Return [x, y] of the center of cell containing provided text 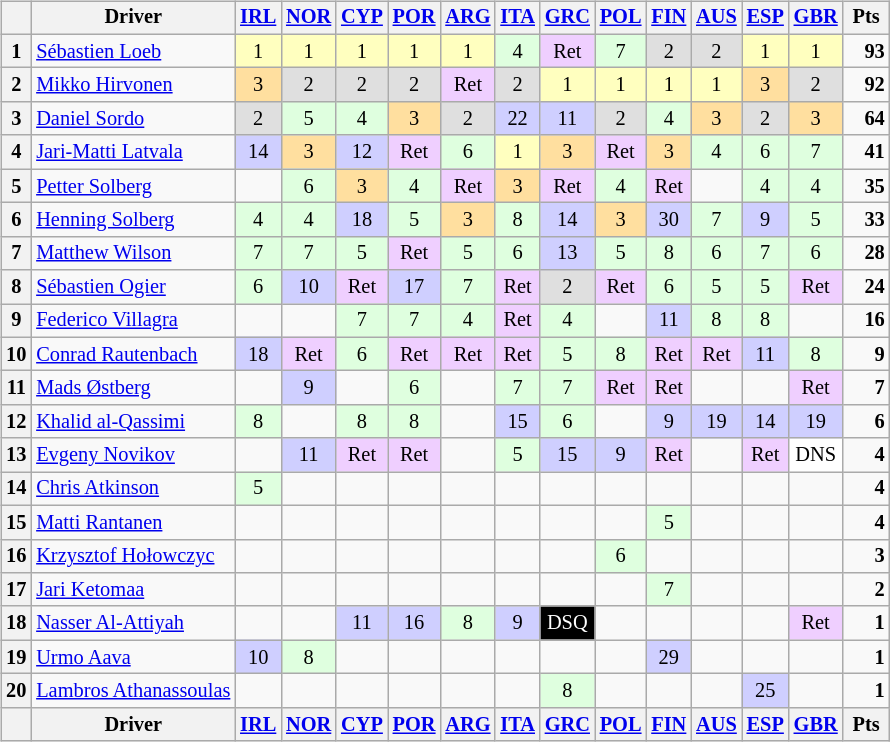
Conrad Rautenbach [133, 354]
24 [866, 287]
DNS [816, 455]
Daniel Sordo [133, 119]
30 [668, 220]
Matthew Wilson [133, 253]
Krzysztof Hołowczyc [133, 556]
93 [866, 51]
Sébastien Ogier [133, 287]
Matti Rantanen [133, 522]
Henning Solberg [133, 220]
Petter Solberg [133, 186]
Khalid al-Qassimi [133, 422]
Sébastien Loeb [133, 51]
28 [866, 253]
41 [866, 152]
33 [866, 220]
Jari Ketomaa [133, 590]
92 [866, 85]
Mads Østberg [133, 388]
Federico Villagra [133, 321]
29 [668, 657]
35 [866, 186]
64 [866, 119]
25 [766, 691]
Urmo Aava [133, 657]
Nasser Al-Attiyah [133, 623]
Chris Atkinson [133, 489]
DSQ [568, 623]
Evgeny Novikov [133, 455]
20 [16, 691]
22 [517, 119]
Mikko Hirvonen [133, 85]
Jari-Matti Latvala [133, 152]
Lambros Athanassoulas [133, 691]
